Return (X, Y) of the center of cell containing provided text 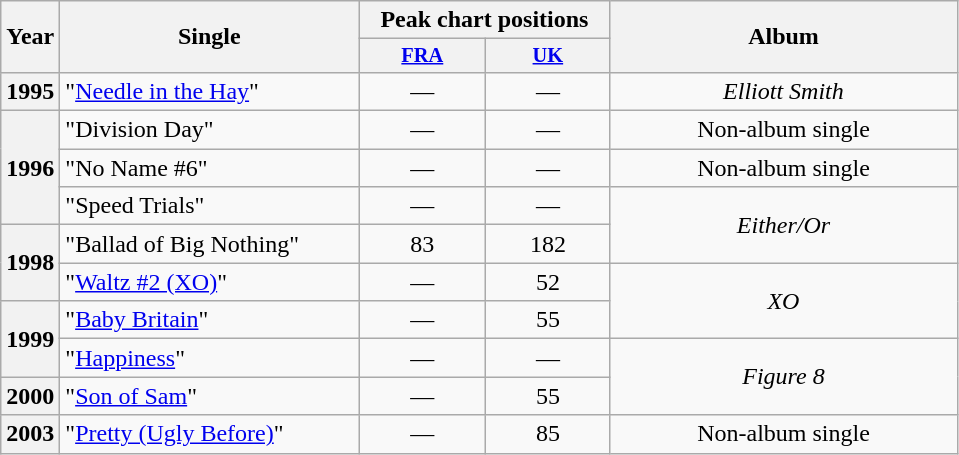
2000 (30, 396)
"Son of Sam" (210, 396)
"No Name #6" (210, 168)
1998 (30, 263)
Figure 8 (784, 377)
1996 (30, 168)
1995 (30, 91)
"Happiness" (210, 358)
Year (30, 37)
Album (784, 37)
Peak chart positions (484, 20)
"Division Day" (210, 130)
"Speed Trials" (210, 206)
XO (784, 301)
UK (548, 56)
Elliott Smith (784, 91)
1999 (30, 339)
"Ballad of Big Nothing" (210, 244)
"Baby Britain" (210, 320)
"Needle in the Hay" (210, 91)
FRA (422, 56)
"Waltz #2 (XO)" (210, 282)
52 (548, 282)
Either/Or (784, 225)
85 (548, 434)
"Pretty (Ugly Before)" (210, 434)
Single (210, 37)
2003 (30, 434)
83 (422, 244)
182 (548, 244)
